Locate the cell with the specified text and output its (X, Y) center coordinate. 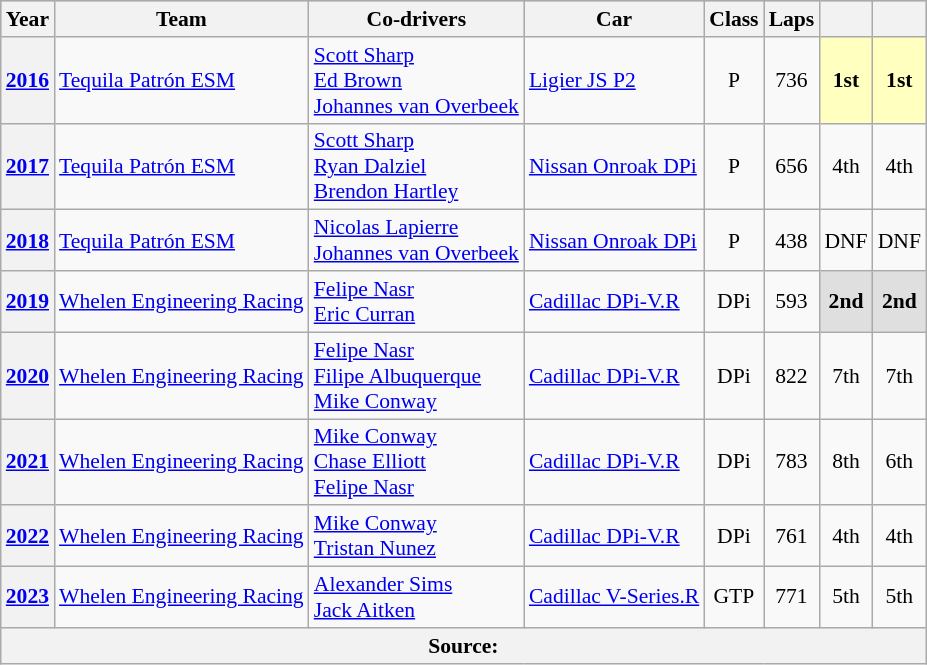
Alexander Sims Jack Aitken (416, 598)
Ligier JS P2 (614, 80)
Year (28, 19)
Co-drivers (416, 19)
822 (792, 376)
2023 (28, 598)
Mike Conway Tristan Nunez (416, 536)
8th (846, 462)
Felipe Nasr Eric Curran (416, 302)
2017 (28, 166)
Laps (792, 19)
GTP (734, 598)
656 (792, 166)
783 (792, 462)
771 (792, 598)
2016 (28, 80)
Scott Sharp Ed Brown Johannes van Overbeek (416, 80)
2021 (28, 462)
Car (614, 19)
Class (734, 19)
593 (792, 302)
438 (792, 240)
Cadillac V-Series.R (614, 598)
Team (182, 19)
Nicolas Lapierre Johannes van Overbeek (416, 240)
Mike Conway Chase Elliott Felipe Nasr (416, 462)
2020 (28, 376)
761 (792, 536)
Scott Sharp Ryan Dalziel Brendon Hartley (416, 166)
Source: (464, 646)
736 (792, 80)
2022 (28, 536)
2019 (28, 302)
2018 (28, 240)
Felipe Nasr Filipe Albuquerque Mike Conway (416, 376)
6th (900, 462)
